Detect which cell encompasses the target text, then output its [X, Y] center coordinate. 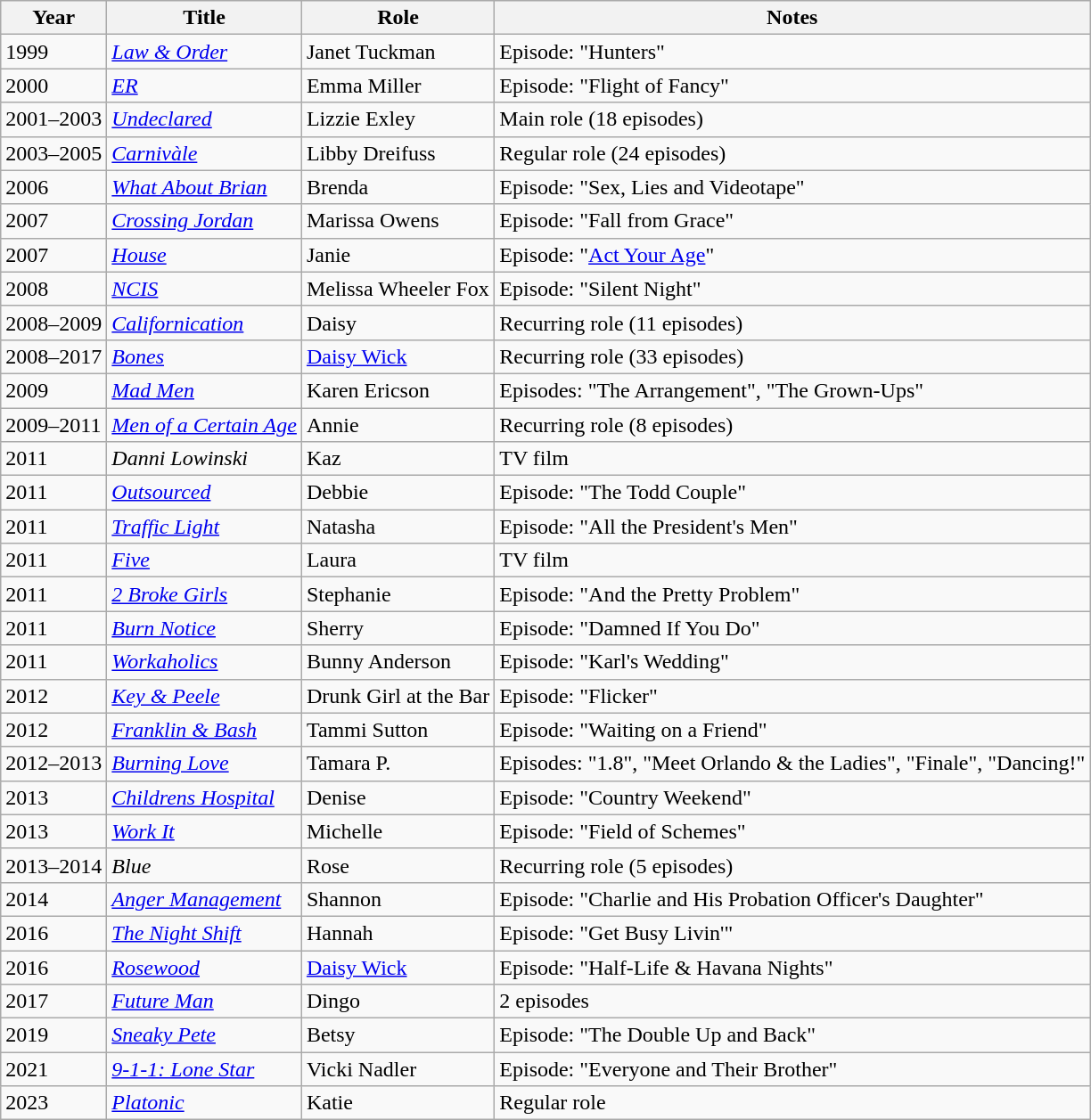
Recurring role (33 episodes) [792, 356]
Platonic [205, 1103]
Sherry [398, 628]
Drunk Girl at the Bar [398, 696]
2008–2017 [53, 356]
Recurring role (11 episodes) [792, 323]
Recurring role (5 episodes) [792, 865]
2023 [53, 1103]
Janie [398, 255]
Vicki Nadler [398, 1069]
Debbie [398, 493]
Bones [205, 356]
2001–2003 [53, 119]
Traffic Light [205, 527]
2009 [53, 390]
Danni Lowinski [205, 459]
Emma Miller [398, 86]
Episode: "Flicker" [792, 696]
Undeclared [205, 119]
Sneaky Pete [205, 1035]
Karen Ericson [398, 390]
Natasha [398, 527]
Hannah [398, 933]
Californication [205, 323]
Men of a Certain Age [205, 425]
Libby Dreifuss [398, 153]
Future Man [205, 1001]
Bunny Anderson [398, 662]
Shannon [398, 899]
Law & Order [205, 52]
Episode: "Everyone and Their Brother" [792, 1069]
Daisy [398, 323]
Burn Notice [205, 628]
2 episodes [792, 1001]
Episode: "And the Pretty Problem" [792, 594]
Rose [398, 865]
ER [205, 86]
Episode: "Flight of Fancy" [792, 86]
Year [53, 18]
Episode: "Silent Night" [792, 289]
Recurring role (8 episodes) [792, 425]
Episode: "Half-Life & Havana Nights" [792, 967]
Michelle [398, 831]
House [205, 255]
Work It [205, 831]
Episode: "Damned If You Do" [792, 628]
1999 [53, 52]
Outsourced [205, 493]
Episode: "Charlie and His Probation Officer's Daughter" [792, 899]
Episode: "Sex, Lies and Videotape" [792, 187]
Episode: "Field of Schemes" [792, 831]
Episode: "Karl's Wedding" [792, 662]
Tammi Sutton [398, 730]
Episode: "Fall from Grace" [792, 221]
Anger Management [205, 899]
Episode: "All the President's Men" [792, 527]
Katie [398, 1103]
Childrens Hospital [205, 797]
What About Brian [205, 187]
Episode: "Hunters" [792, 52]
Notes [792, 18]
Rosewood [205, 967]
2013–2014 [53, 865]
Blue [205, 865]
Franklin & Bash [205, 730]
2003–2005 [53, 153]
Five [205, 560]
Crossing Jordan [205, 221]
Mad Men [205, 390]
2008 [53, 289]
Episode: "Waiting on a Friend" [792, 730]
Denise [398, 797]
9-1-1: Lone Star [205, 1069]
Episode: "Act Your Age" [792, 255]
2014 [53, 899]
NCIS [205, 289]
Dingo [398, 1001]
Annie [398, 425]
2006 [53, 187]
2 Broke Girls [205, 594]
Key & Peele [205, 696]
Marissa Owens [398, 221]
Episode: "The Todd Couple" [792, 493]
Tamara P. [398, 764]
Brenda [398, 187]
Episodes: "1.8", "Meet Orlando & the Ladies", "Finale", "Dancing!" [792, 764]
Main role (18 episodes) [792, 119]
2017 [53, 1001]
Stephanie [398, 594]
Role [398, 18]
2021 [53, 1069]
Lizzie Exley [398, 119]
Regular role (24 episodes) [792, 153]
Laura [398, 560]
2009–2011 [53, 425]
Betsy [398, 1035]
Regular role [792, 1103]
2012–2013 [53, 764]
Workaholics [205, 662]
The Night Shift [205, 933]
Kaz [398, 459]
Episodes: "The Arrangement", "The Grown-Ups" [792, 390]
2000 [53, 86]
Janet Tuckman [398, 52]
2019 [53, 1035]
Episode: "Country Weekend" [792, 797]
Episode: "Get Busy Livin'" [792, 933]
Title [205, 18]
Episode: "The Double Up and Back" [792, 1035]
2008–2009 [53, 323]
Melissa Wheeler Fox [398, 289]
Carnivàle [205, 153]
Burning Love [205, 764]
